Identify which cell holds the provided text, then report its (X, Y) central coordinate. 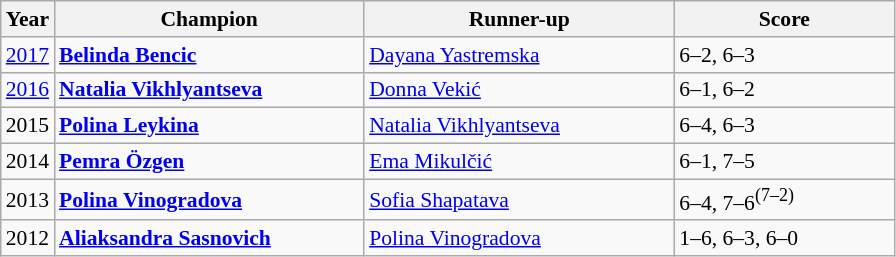
6–2, 6–3 (784, 55)
Dayana Yastremska (519, 55)
Score (784, 19)
Runner-up (519, 19)
Aliaksandra Sasnovich (209, 239)
Belinda Bencic (209, 55)
6–1, 6–2 (784, 90)
6–1, 7–5 (784, 162)
1–6, 6–3, 6–0 (784, 239)
Donna Vekić (519, 90)
2013 (28, 200)
Champion (209, 19)
2015 (28, 126)
6–4, 6–3 (784, 126)
Polina Leykina (209, 126)
Year (28, 19)
2012 (28, 239)
2017 (28, 55)
2014 (28, 162)
Sofia Shapatava (519, 200)
Ema Mikulčić (519, 162)
Pemra Özgen (209, 162)
6–4, 7–6(7–2) (784, 200)
2016 (28, 90)
